Capture the cell that displays the provided text and extract its [x, y] central coordinate. 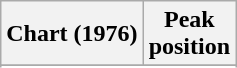
Chart (1976) [72, 34]
Peakposition [189, 34]
